Extract the (X, Y) coordinate from the center of the cell holding the provided text.  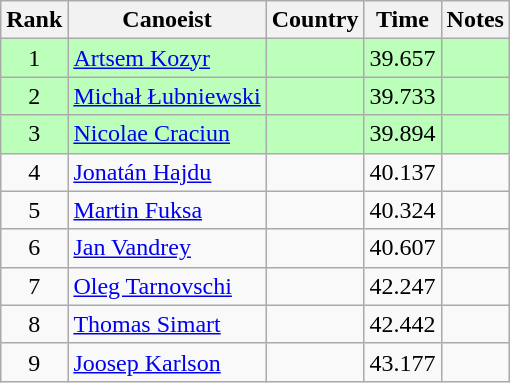
Oleg Tarnovschi (167, 286)
42.247 (402, 286)
Jonatán Hajdu (167, 172)
40.324 (402, 210)
7 (34, 286)
Rank (34, 20)
Thomas Simart (167, 324)
1 (34, 58)
Notes (475, 20)
39.733 (402, 96)
Canoeist (167, 20)
Martin Fuksa (167, 210)
6 (34, 248)
Michał Łubniewski (167, 96)
8 (34, 324)
39.894 (402, 134)
42.442 (402, 324)
9 (34, 362)
4 (34, 172)
40.607 (402, 248)
Time (402, 20)
Joosep Karlson (167, 362)
40.137 (402, 172)
Jan Vandrey (167, 248)
43.177 (402, 362)
39.657 (402, 58)
Nicolae Craciun (167, 134)
5 (34, 210)
3 (34, 134)
Artsem Kozyr (167, 58)
2 (34, 96)
Country (315, 20)
